Scan for the cell matching the given text and deliver its [x, y] coordinate at center. 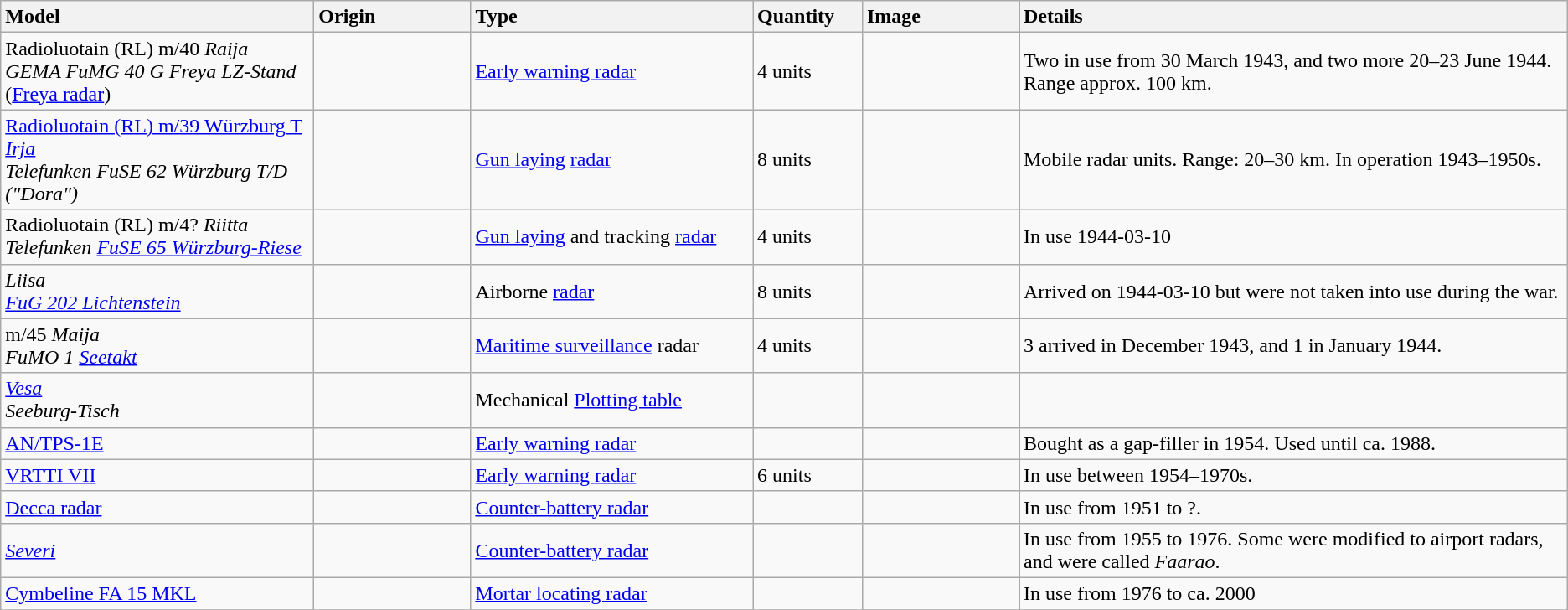
Severi [157, 550]
In use 1944-03-10 [1293, 236]
Gun laying and tracking radar [611, 236]
VRTTI VII [157, 475]
Decca radar [157, 507]
Details [1293, 17]
Model [157, 17]
Radioluotain (RL) m/39 Würzburg T IrjaTelefunken FuSE 62 Würzburg T/D ("Dora") [157, 159]
AN/TPS-1E [157, 443]
In use from 1955 to 1976. Some were modified to airport radars, and were called Faarao. [1293, 550]
Mobile radar units. Range: 20–30 km. In operation 1943–1950s. [1293, 159]
Quantity [807, 17]
Cymbeline FA 15 MKL [157, 593]
Airborne radar [611, 292]
Mortar locating radar [611, 593]
LiisaFuG 202 Lichtenstein [157, 292]
VesaSeeburg-Tisch [157, 401]
Mechanical Plotting table [611, 401]
Gun laying radar [611, 159]
Radioluotain (RL) m/40 RaijaGEMA FuMG 40 G Freya LZ-Stand (Freya radar) [157, 71]
3 arrived in December 1943, and 1 in January 1944. [1293, 345]
Type [611, 17]
Radioluotain (RL) m/4? RiittaTelefunken FuSE 65 Würzburg-Riese [157, 236]
Arrived on 1944-03-10 but were not taken into use during the war. [1293, 292]
In use between 1954–1970s. [1293, 475]
Image [940, 17]
Two in use from 30 March 1943, and two more 20–23 June 1944. Range approx. 100 km. [1293, 71]
m/45 MaijaFuMO 1 Seetakt [157, 345]
Bought as a gap-filler in 1954. Used until ca. 1988. [1293, 443]
Origin [392, 17]
In use from 1951 to ?. [1293, 507]
6 units [807, 475]
Maritime surveillance radar [611, 345]
In use from 1976 to ca. 2000 [1293, 593]
